Output the [x, y] coordinate of the center of the cell containing the given text.  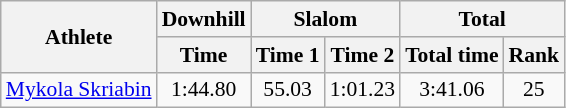
Slalom [326, 19]
3:41.06 [452, 90]
Mykola Skriabin [79, 90]
Athlete [79, 36]
1:01.23 [362, 90]
Time 1 [288, 55]
Downhill [204, 19]
Time [204, 55]
Time 2 [362, 55]
Total [482, 19]
25 [534, 90]
Total time [452, 55]
55.03 [288, 90]
1:44.80 [204, 90]
Rank [534, 55]
